Detect which cell encompasses the target text, then output its (x, y) center coordinate. 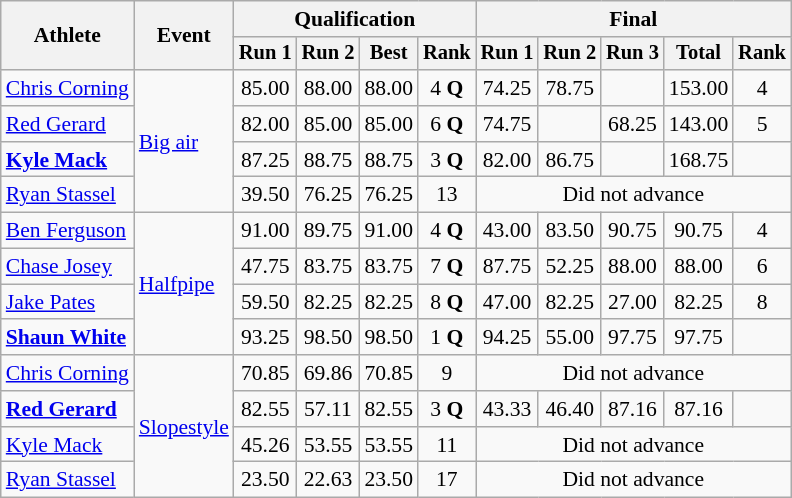
Ben Ferguson (68, 231)
87.25 (266, 160)
45.26 (266, 445)
13 (447, 195)
93.25 (266, 338)
Run 3 (632, 54)
74.75 (508, 124)
43.00 (508, 231)
143.00 (698, 124)
5 (762, 124)
78.75 (570, 88)
52.25 (570, 267)
87.75 (508, 267)
8 (762, 302)
27.00 (632, 302)
6 Q (447, 124)
22.63 (328, 480)
47.75 (266, 267)
Best (388, 54)
46.40 (570, 409)
Jake Pates (68, 302)
74.25 (508, 88)
8 Q (447, 302)
Slopestyle (184, 426)
86.75 (570, 160)
6 (762, 267)
43.33 (508, 409)
94.25 (508, 338)
Big air (184, 141)
59.50 (266, 302)
168.75 (698, 160)
17 (447, 480)
Athlete (68, 36)
39.50 (266, 195)
47.00 (508, 302)
9 (447, 373)
68.25 (632, 124)
57.11 (328, 409)
Final (634, 19)
89.75 (328, 231)
69.86 (328, 373)
55.00 (570, 338)
1 Q (447, 338)
83.50 (570, 231)
11 (447, 445)
Qualification (355, 19)
Halfpipe (184, 284)
Shaun White (68, 338)
7 Q (447, 267)
Chase Josey (68, 267)
153.00 (698, 88)
Total (698, 54)
Event (184, 36)
